For the text-containing cell, return its midpoint in (X, Y) coordinate format. 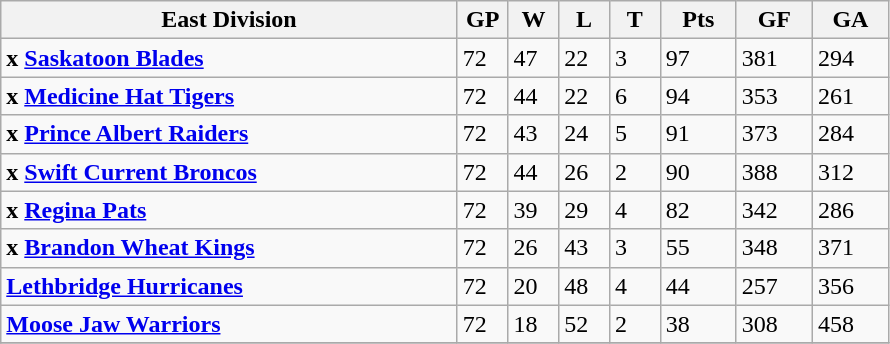
90 (698, 172)
294 (850, 58)
x Brandon Wheat Kings (230, 248)
284 (850, 134)
312 (850, 172)
6 (634, 96)
47 (534, 58)
388 (774, 172)
342 (774, 210)
Lethbridge Hurricanes (230, 286)
GF (774, 20)
GA (850, 20)
286 (850, 210)
GP (482, 20)
x Saskatoon Blades (230, 58)
94 (698, 96)
20 (534, 286)
353 (774, 96)
257 (774, 286)
381 (774, 58)
373 (774, 134)
x Medicine Hat Tigers (230, 96)
29 (584, 210)
x Regina Pats (230, 210)
Moose Jaw Warriors (230, 324)
5 (634, 134)
348 (774, 248)
55 (698, 248)
39 (534, 210)
38 (698, 324)
356 (850, 286)
308 (774, 324)
T (634, 20)
458 (850, 324)
24 (584, 134)
97 (698, 58)
x Prince Albert Raiders (230, 134)
48 (584, 286)
18 (534, 324)
82 (698, 210)
L (584, 20)
52 (584, 324)
W (534, 20)
Pts (698, 20)
East Division (230, 20)
371 (850, 248)
261 (850, 96)
91 (698, 134)
x Swift Current Broncos (230, 172)
